Find where the given text appears and provide that cell's center as (X, Y) coordinate. 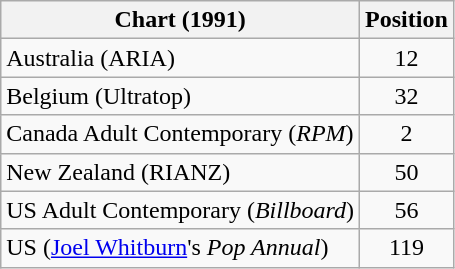
Belgium (Ultratop) (180, 96)
32 (407, 96)
56 (407, 210)
119 (407, 248)
New Zealand (RIANZ) (180, 172)
50 (407, 172)
US Adult Contemporary (Billboard) (180, 210)
US (Joel Whitburn's Pop Annual) (180, 248)
Chart (1991) (180, 20)
Position (407, 20)
12 (407, 58)
2 (407, 134)
Australia (ARIA) (180, 58)
Canada Adult Contemporary (RPM) (180, 134)
